For the text-containing cell, return its midpoint in (X, Y) coordinate format. 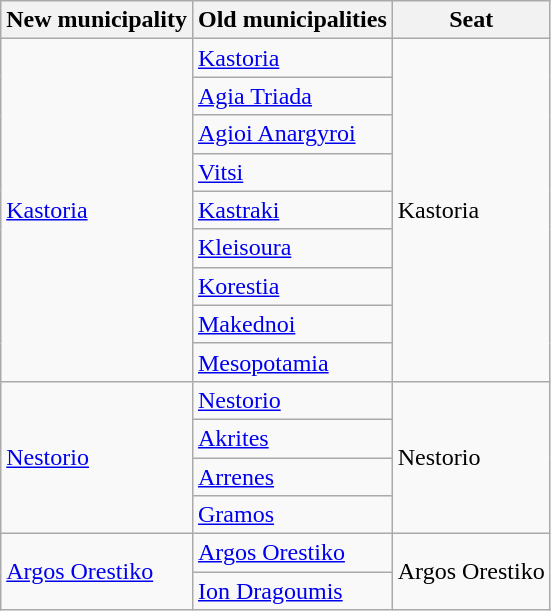
Agioi Anargyroi (292, 134)
Old municipalities (292, 20)
Korestia (292, 286)
Mesopotamia (292, 362)
Gramos (292, 515)
Kleisoura (292, 248)
Ion Dragoumis (292, 591)
Agia Triada (292, 96)
Kastraki (292, 210)
Vitsi (292, 172)
Akrites (292, 438)
Seat (471, 20)
New municipality (97, 20)
Makednoi (292, 324)
Arrenes (292, 477)
